Identify which cell holds the provided text, then report its [X, Y] central coordinate. 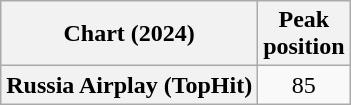
Chart (2024) [130, 34]
85 [304, 85]
Peakposition [304, 34]
Russia Airplay (TopHit) [130, 85]
